Scan for the cell matching the given text and deliver its (X, Y) coordinate at center. 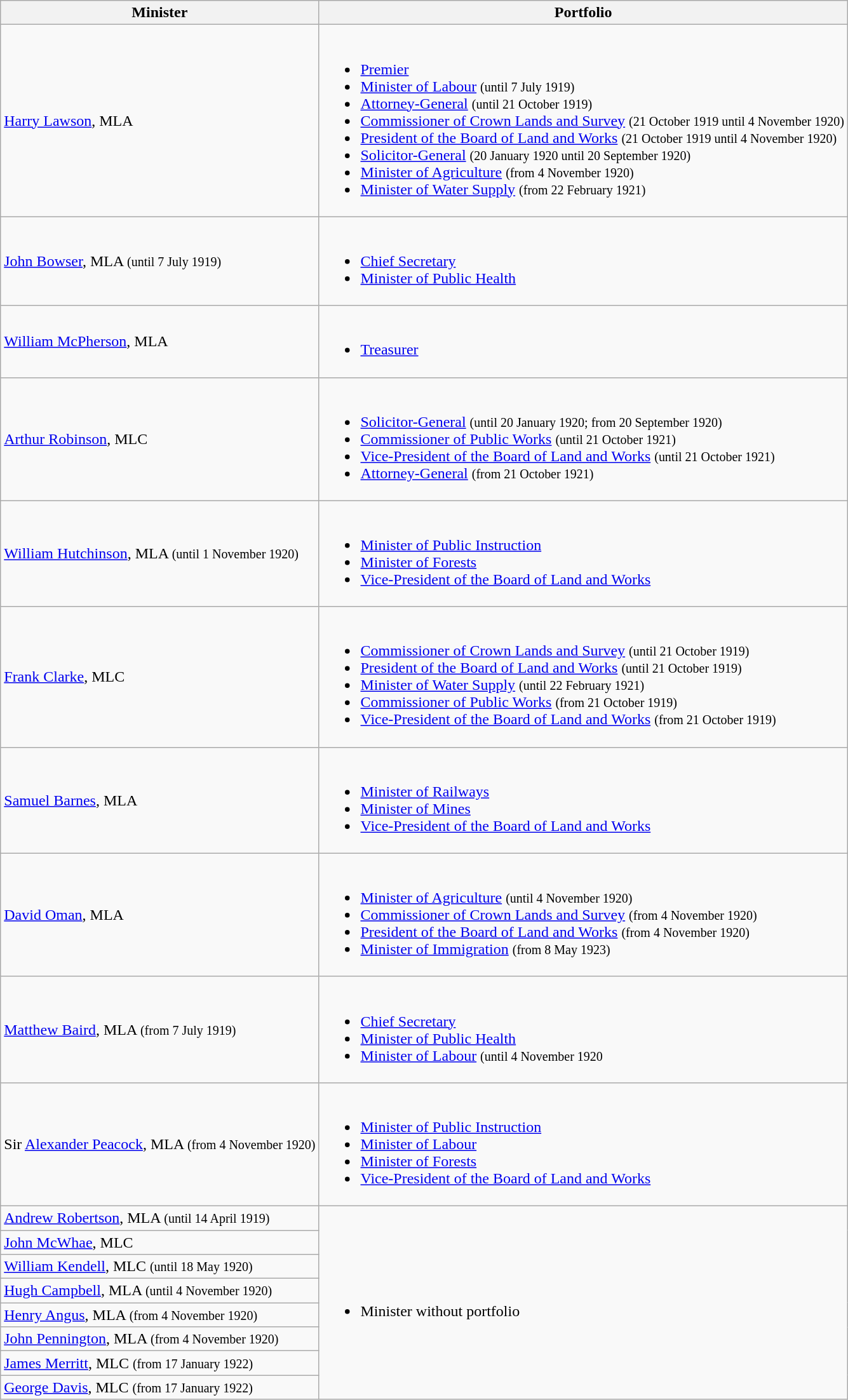
Harry Lawson, MLA (160, 121)
Portfolio (583, 13)
James Merritt, MLC (from 17 January 1922) (160, 1363)
William Kendell, MLC (until 18 May 1920) (160, 1267)
Henry Angus, MLA (from 4 November 1920) (160, 1315)
Chief SecretaryMinister of Public HealthMinister of Labour (until 4 November 1920 (583, 1029)
Matthew Baird, MLA (from 7 July 1919) (160, 1029)
John Pennington, MLA (from 4 November 1920) (160, 1339)
Chief SecretaryMinister of Public Health (583, 261)
Minister without portfolio (583, 1302)
Andrew Robertson, MLA (until 14 April 1919) (160, 1218)
Frank Clarke, MLC (160, 677)
Minister (160, 13)
Treasurer (583, 342)
William McPherson, MLA (160, 342)
Arthur Robinson, MLC (160, 439)
David Oman, MLA (160, 915)
Samuel Barnes, MLA (160, 800)
John Bowser, MLA (until 7 July 1919) (160, 261)
John McWhae, MLC (160, 1242)
William Hutchinson, MLA (until 1 November 1920) (160, 554)
Minister of RailwaysMinister of MinesVice-President of the Board of Land and Works (583, 800)
George Davis, MLC (from 17 January 1922) (160, 1387)
Minister of Public InstructionMinister of LabourMinister of ForestsVice-President of the Board of Land and Works (583, 1144)
Sir Alexander Peacock, MLA (from 4 November 1920) (160, 1144)
Minister of Public InstructionMinister of ForestsVice-President of the Board of Land and Works (583, 554)
Hugh Campbell, MLA (until 4 November 1920) (160, 1291)
